Identify which cell holds the provided text, then report its [X, Y] central coordinate. 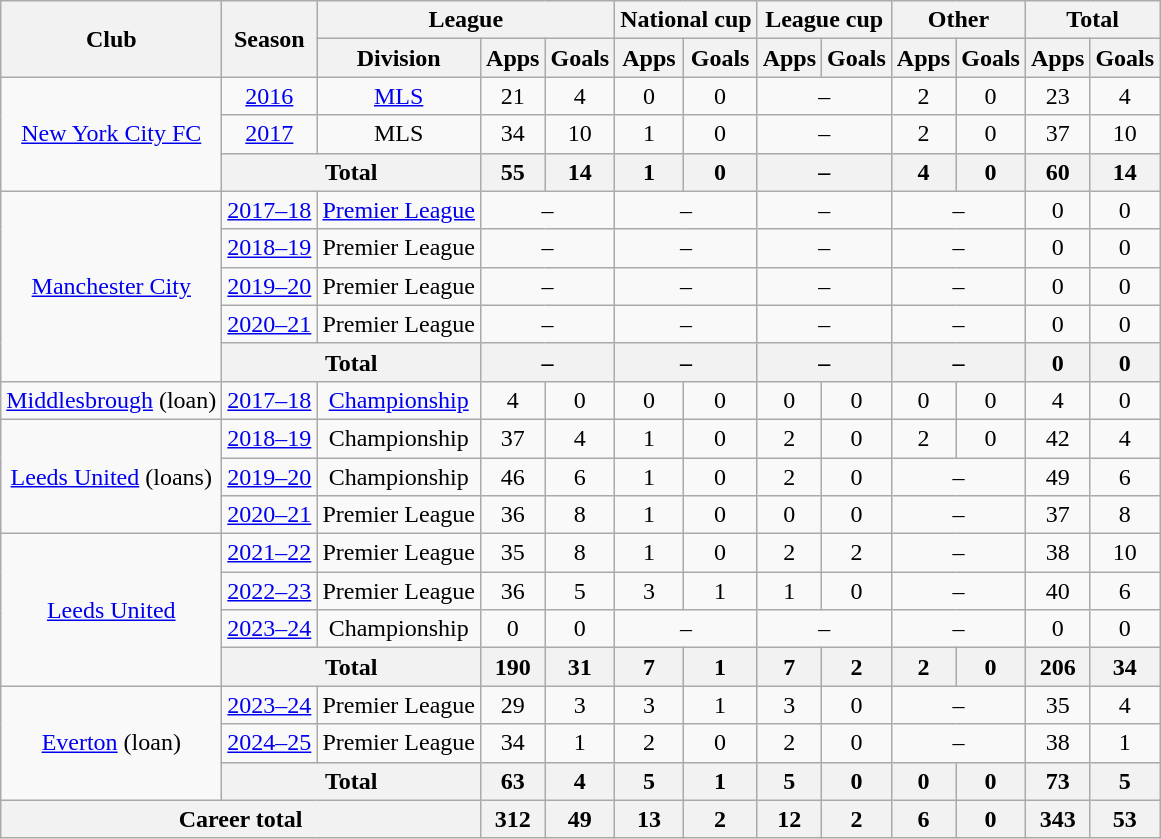
60 [1057, 172]
29 [513, 705]
12 [789, 819]
Season [270, 39]
21 [513, 96]
Career total [241, 819]
Everton (loan) [112, 743]
53 [1125, 819]
New York City FC [112, 134]
206 [1057, 667]
Leeds United (loans) [112, 476]
13 [649, 819]
73 [1057, 781]
Division [399, 58]
40 [1057, 591]
2017 [270, 134]
2022–23 [270, 591]
Middlesbrough (loan) [112, 400]
Other [958, 20]
League cup [824, 20]
42 [1057, 438]
2024–25 [270, 743]
National cup [686, 20]
55 [513, 172]
2016 [270, 96]
312 [513, 819]
46 [513, 477]
2021–22 [270, 553]
343 [1057, 819]
Leeds United [112, 610]
23 [1057, 96]
63 [513, 781]
Manchester City [112, 286]
League [466, 20]
31 [580, 667]
Club [112, 39]
190 [513, 667]
